Output the [x, y] coordinate of the center of the cell containing the given text.  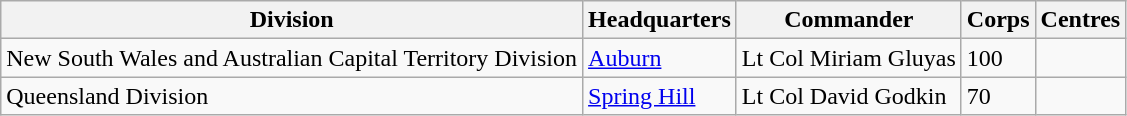
Queensland Division [292, 96]
Corps [998, 20]
New South Wales and Australian Capital Territory Division [292, 58]
Lt Col David Godkin [848, 96]
100 [998, 58]
Lt Col Miriam Gluyas [848, 58]
Auburn [660, 58]
Division [292, 20]
Commander [848, 20]
Spring Hill [660, 96]
Centres [1080, 20]
70 [998, 96]
Headquarters [660, 20]
